Return [x, y] of the center of cell containing provided text 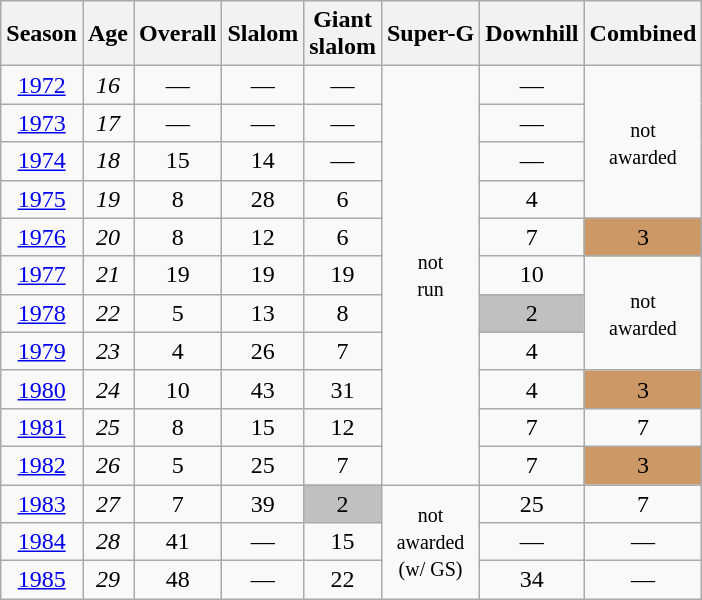
1980 [42, 389]
Overall [178, 34]
29 [108, 580]
Season [42, 34]
34 [532, 580]
1985 [42, 580]
14 [263, 161]
43 [263, 389]
13 [263, 313]
1984 [42, 542]
48 [178, 580]
Giantslalom [343, 34]
39 [263, 503]
1977 [42, 275]
Downhill [532, 34]
31 [343, 389]
18 [108, 161]
1975 [42, 199]
Combined [643, 34]
1972 [42, 85]
20 [108, 237]
1981 [42, 427]
24 [108, 389]
16 [108, 85]
23 [108, 351]
1978 [42, 313]
1976 [42, 237]
notawarded(w/ GS) [430, 541]
1982 [42, 465]
1983 [42, 503]
1979 [42, 351]
41 [178, 542]
Slalom [263, 34]
21 [108, 275]
1974 [42, 161]
Super-G [430, 34]
Age [108, 34]
17 [108, 123]
notrun [430, 276]
1973 [42, 123]
27 [108, 503]
